Extract the [x, y] coordinate from the center of the cell holding the provided text.  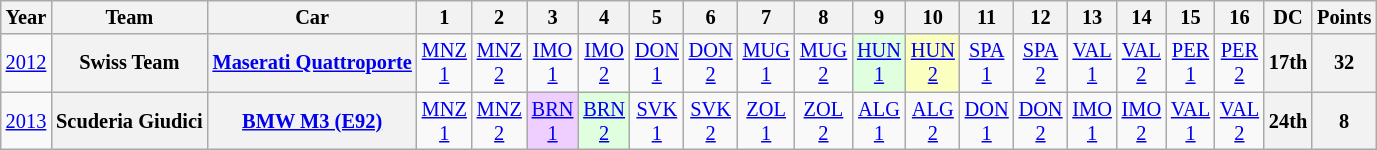
2012 [26, 63]
HUN2 [933, 63]
PER2 [1240, 63]
6 [711, 17]
11 [987, 17]
Year [26, 17]
4 [604, 17]
SVK2 [711, 121]
12 [1041, 17]
BRN1 [553, 121]
9 [879, 17]
2013 [26, 121]
2 [500, 17]
10 [933, 17]
PER1 [1190, 63]
Points [1344, 17]
Car [312, 17]
Swiss Team [129, 63]
ALG1 [879, 121]
17th [1288, 63]
Team [129, 17]
SVK1 [657, 121]
SPA2 [1041, 63]
13 [1092, 17]
Scuderia Giudici [129, 121]
SPA1 [987, 63]
32 [1344, 63]
ZOL1 [766, 121]
BRN2 [604, 121]
1 [444, 17]
14 [1142, 17]
3 [553, 17]
BMW M3 (E92) [312, 121]
DC [1288, 17]
24th [1288, 121]
ALG2 [933, 121]
MUG2 [824, 63]
15 [1190, 17]
5 [657, 17]
16 [1240, 17]
Maserati Quattroporte [312, 63]
HUN1 [879, 63]
MUG1 [766, 63]
ZOL2 [824, 121]
7 [766, 17]
